Return the (x, y) coordinate for the center point of the cell that contains the specified text.  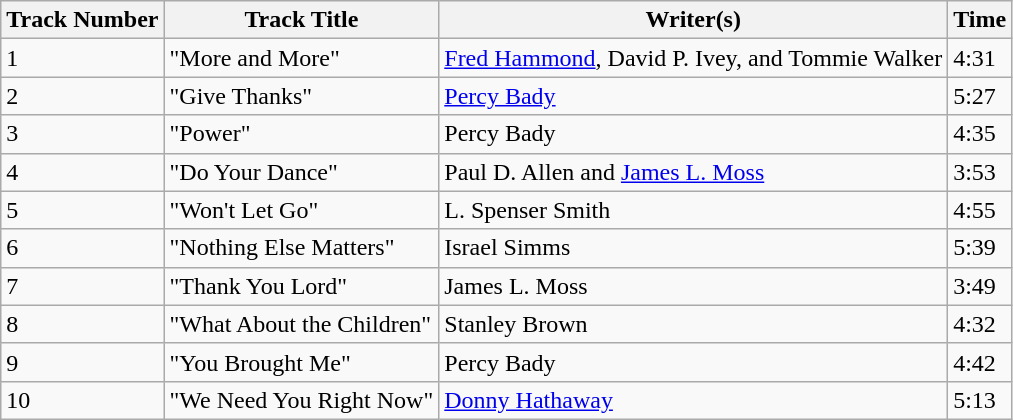
1 (82, 58)
5:27 (980, 96)
5:39 (980, 248)
"Thank You Lord" (302, 286)
Track Title (302, 20)
5 (82, 210)
"We Need You Right Now" (302, 400)
"Do Your Dance" (302, 172)
4:32 (980, 324)
9 (82, 362)
4:31 (980, 58)
2 (82, 96)
10 (82, 400)
4:42 (980, 362)
"You Brought Me" (302, 362)
L. Spenser Smith (694, 210)
4 (82, 172)
3:53 (980, 172)
"More and More" (302, 58)
"Give Thanks" (302, 96)
"Nothing Else Matters" (302, 248)
5:13 (980, 400)
Israel Simms (694, 248)
Time (980, 20)
3 (82, 134)
Writer(s) (694, 20)
6 (82, 248)
4:55 (980, 210)
Fred Hammond, David P. Ivey, and Tommie Walker (694, 58)
Stanley Brown (694, 324)
"What About the Children" (302, 324)
Donny Hathaway (694, 400)
3:49 (980, 286)
James L. Moss (694, 286)
Paul D. Allen and James L. Moss (694, 172)
"Power" (302, 134)
8 (82, 324)
Track Number (82, 20)
"Won't Let Go" (302, 210)
4:35 (980, 134)
7 (82, 286)
